Provide the (X, Y) coordinate of the cell's center where the given text is located.  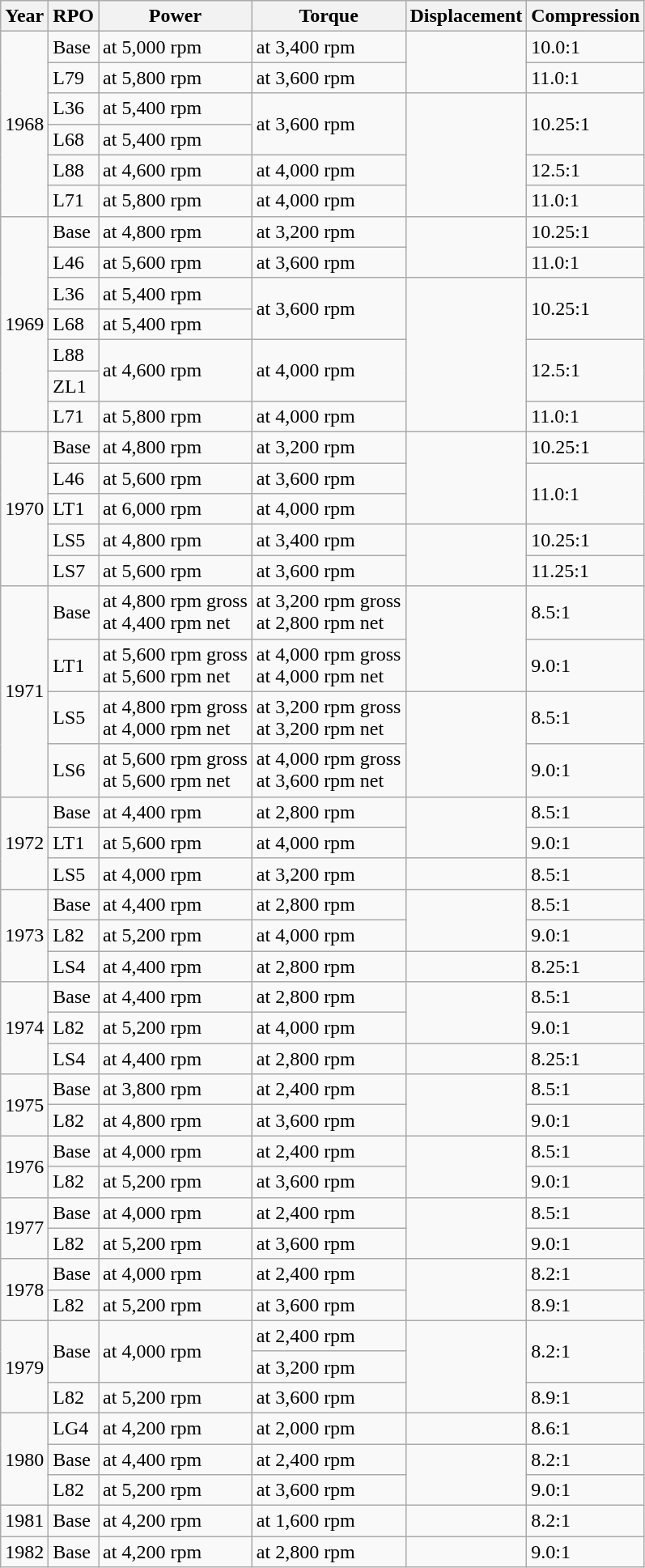
1970 (24, 509)
at 3,200 rpm gross at 2,800 rpm net (329, 612)
LS7 (74, 571)
at 4,800 rpm gross at 4,000 rpm net (176, 717)
1975 (24, 1105)
1982 (24, 1552)
11.25:1 (586, 571)
Compression (586, 16)
1980 (24, 1459)
1977 (24, 1228)
at 5,000 rpm (176, 47)
1979 (24, 1366)
Displacement (466, 16)
1968 (24, 124)
1974 (24, 1028)
at 4,000 rpm gross at 3,600 rpm net (329, 771)
ZL1 (74, 386)
Torque (329, 16)
at 3,200 rpm gross at 3,200 rpm net (329, 717)
1972 (24, 843)
Year (24, 16)
at 6,000 rpm (176, 509)
1973 (24, 935)
10.0:1 (586, 47)
1969 (24, 324)
1978 (24, 1290)
at 1,600 rpm (329, 1521)
1981 (24, 1521)
L79 (74, 78)
LG4 (74, 1428)
1971 (24, 691)
LS6 (74, 771)
at 4,800 rpm gross at 4,400 rpm net (176, 612)
at 3,800 rpm (176, 1090)
1976 (24, 1166)
at 4,000 rpm gross at 4,000 rpm net (329, 665)
Power (176, 16)
at 2,000 rpm (329, 1428)
RPO (74, 16)
8.6:1 (586, 1428)
